Extract the (x, y) coordinate from the center of the cell holding the provided text.  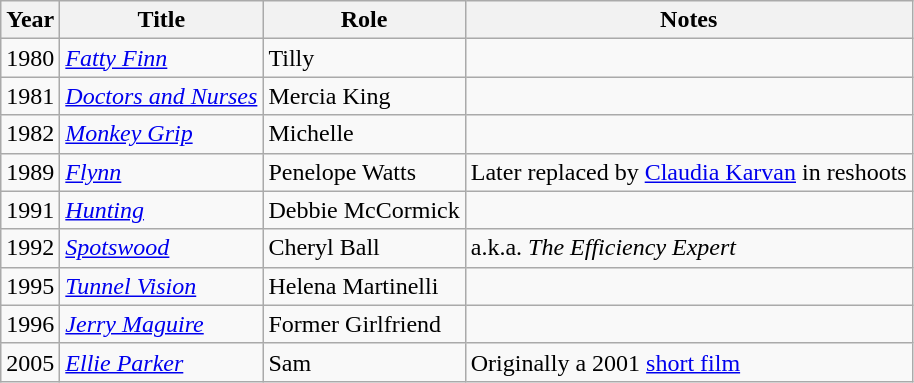
Michelle (364, 134)
Later replaced by Claudia Karvan in reshoots (688, 172)
Flynn (162, 172)
Sam (364, 362)
Tunnel Vision (162, 286)
1981 (30, 96)
Title (162, 20)
Cheryl Ball (364, 248)
Doctors and Nurses (162, 96)
Debbie McCormick (364, 210)
2005 (30, 362)
Helena Martinelli (364, 286)
Year (30, 20)
Monkey Grip (162, 134)
Role (364, 20)
Fatty Finn (162, 58)
Hunting (162, 210)
Spotswood (162, 248)
1989 (30, 172)
Tilly (364, 58)
a.k.a. The Efficiency Expert (688, 248)
Originally a 2001 short film (688, 362)
Penelope Watts (364, 172)
1982 (30, 134)
Jerry Maguire (162, 324)
Mercia King (364, 96)
Notes (688, 20)
1991 (30, 210)
Former Girlfriend (364, 324)
1992 (30, 248)
1980 (30, 58)
Ellie Parker (162, 362)
1996 (30, 324)
1995 (30, 286)
